For the text-containing cell, return its midpoint in [x, y] coordinate format. 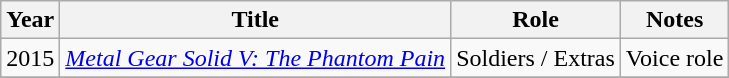
Voice role [674, 58]
2015 [30, 58]
Role [536, 20]
Year [30, 20]
Title [256, 20]
Metal Gear Solid V: The Phantom Pain [256, 58]
Notes [674, 20]
Soldiers / Extras [536, 58]
